Return [x, y] of the center of cell containing provided text 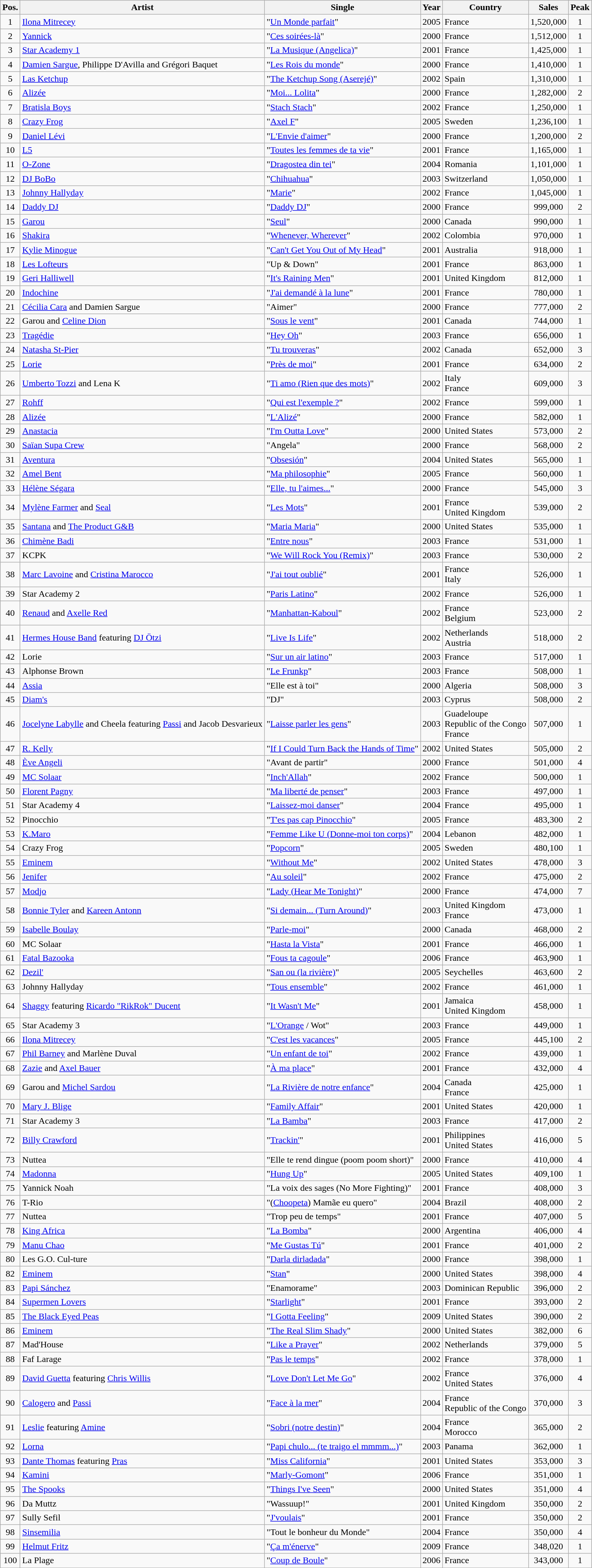
Single [342, 7]
"J'ai tout oublié" [342, 575]
49 [10, 777]
60 [10, 944]
47 [10, 748]
Marc Lavoine and Cristina Marocco [142, 575]
Umberto Tozzi and Lena K [142, 383]
"I'm Outta Love" [342, 431]
"Trop peu de temps" [342, 1217]
Lorna [142, 1446]
FranceUnited Kingdom [486, 507]
Phil Barney and Marlène Duval [142, 1054]
"Marly-Gomont" [342, 1475]
Alphonse Brown [142, 671]
70 [10, 1107]
1,410,000 [549, 64]
76 [10, 1202]
"Sur un air latino" [342, 657]
99 [10, 1546]
87 [10, 1345]
560,000 [549, 474]
568,000 [549, 445]
473,000 [549, 910]
"We Will Rock You (Remix)" [342, 555]
Brazil [486, 1202]
The Black Eyed Peas [142, 1316]
Fatal Bazooka [142, 958]
34 [10, 507]
Jenifer [142, 877]
18 [10, 264]
"C'est les vacances" [342, 1039]
97 [10, 1518]
46 [10, 724]
"Seul" [342, 221]
Madonna [142, 1174]
Mylène Farmer and Seal [142, 507]
990,000 [549, 221]
417,000 [549, 1121]
80 [10, 1259]
51 [10, 805]
Argentina [486, 1231]
"À ma place" [342, 1068]
474,000 [549, 891]
1,101,000 [549, 164]
"Daddy DJ" [342, 207]
353,000 [549, 1460]
Yannick [142, 36]
Rohff [142, 402]
66 [10, 1039]
38 [10, 575]
582,000 [549, 417]
Hermes House Band featuring DJ Ötzi [142, 638]
"Up & Down" [342, 264]
"Entre nous" [342, 541]
Shakira [142, 236]
Star Academy 2 [142, 594]
407,000 [549, 1217]
Netherlands [486, 1345]
26 [10, 383]
77 [10, 1217]
88 [10, 1359]
8 [10, 121]
DJ BoBo [142, 179]
45 [10, 700]
"Sobri (notre destin)" [342, 1427]
Aventura [142, 460]
"Can't Get You Out of My Head" [342, 250]
FranceRepublic of the Congo [486, 1402]
Isabelle Boulay [142, 929]
439,000 [549, 1054]
Country [486, 7]
56 [10, 877]
393,000 [549, 1302]
"DJ" [342, 700]
100 [10, 1561]
23 [10, 335]
"Fous ta cagoule" [342, 958]
Les G.O. Cul-ture [142, 1259]
"Coup de Boule" [342, 1561]
565,000 [549, 460]
"Axel F" [342, 121]
"Au soleil" [342, 877]
31 [10, 460]
Pos. [10, 7]
"Moi... Lolita" [342, 93]
85 [10, 1316]
"Like a Prayer" [342, 1345]
1,236,100 [549, 121]
32 [10, 474]
"Sous le vent" [342, 321]
"Pas le temps" [342, 1359]
863,000 [549, 264]
Colombia [486, 236]
652,000 [549, 349]
73 [10, 1159]
"Manhattan-Kaboul" [342, 613]
"If I Could Turn Back the Hands of Time" [342, 748]
365,000 [549, 1427]
Garou and Celine Dion [142, 321]
19 [10, 278]
Mary J. Blige [142, 1107]
35 [10, 527]
507,000 [549, 724]
"Wassuup!" [342, 1504]
91 [10, 1427]
970,000 [549, 236]
"Près de moi" [342, 364]
Supermen Lovers [142, 1302]
12 [10, 179]
376,000 [549, 1378]
48 [10, 763]
"Les Mots" [342, 507]
15 [10, 221]
468,000 [549, 929]
"Ça m'énerve" [342, 1546]
Spain [486, 79]
"Tu trouveras" [342, 349]
"Un Monde parfait" [342, 22]
64 [10, 1006]
"Angela" [342, 445]
FranceBelgium [486, 613]
390,000 [549, 1316]
74 [10, 1174]
Zazie and Axel Bauer [142, 1068]
Lebanon [486, 834]
Modjo [142, 891]
Panama [486, 1446]
1,050,000 [549, 179]
39 [10, 594]
362,000 [549, 1446]
Leslie featuring Amine [142, 1427]
"La Musique (Angelica)" [342, 50]
54 [10, 848]
10 [10, 150]
378,000 [549, 1359]
Garou [142, 221]
599,000 [549, 402]
"Without Me" [342, 862]
"Starlight" [342, 1302]
Dominican Republic [486, 1288]
545,000 [549, 488]
27 [10, 402]
Cyprus [486, 700]
44 [10, 685]
"Laisse parler les gens" [342, 724]
"Family Affair" [342, 1107]
523,000 [549, 613]
"Popcorn" [342, 848]
370,000 [549, 1402]
43 [10, 671]
573,000 [549, 431]
90 [10, 1402]
Assia [142, 685]
"L'Orange / Wot" [342, 1025]
Damien Sargue, Philippe D'Avilla and Grégori Baquet [142, 64]
531,000 [549, 541]
1,520,000 [549, 22]
Year [432, 7]
Romania [486, 164]
"L'Envie d'aimer" [342, 136]
O-Zone [142, 164]
"Ti amo (Rien que des mots)" [342, 383]
"Live Is Life" [342, 638]
410,000 [549, 1159]
497,000 [549, 791]
Hélène Ségara [142, 488]
Kylie Minogue [142, 250]
Da Muttz [142, 1504]
Garou and Michel Sardou [142, 1087]
"Miss California" [342, 1460]
"Elle est à toi" [342, 685]
"Parle-moi" [342, 929]
Anastacia [142, 431]
Peak [580, 7]
"Inch'Allah" [342, 777]
61 [10, 958]
656,000 [549, 335]
"Les Rois du monde" [342, 64]
28 [10, 417]
21 [10, 307]
"La Rivière de notre enfance" [342, 1087]
530,000 [549, 555]
"Tous ensemble" [342, 987]
"Me Gustas Tú" [342, 1245]
59 [10, 929]
483,300 [549, 820]
"Ces soirées-là" [342, 36]
22 [10, 321]
57 [10, 891]
445,100 [549, 1039]
Kamini [142, 1475]
"The Ketchup Song (Aserejé)" [342, 79]
FranceUnited States [486, 1378]
Santana and The Product G&B [142, 527]
ItalyFrance [486, 383]
495,000 [549, 805]
458,000 [549, 1006]
65 [10, 1025]
K.Maro [142, 834]
609,000 [549, 383]
"Trackin'" [342, 1140]
11 [10, 164]
"Ma philosophie" [342, 474]
NetherlandsAustria [486, 638]
"Avant de partir" [342, 763]
501,000 [549, 763]
409,100 [549, 1174]
FranceItaly [486, 575]
Sully Sefil [142, 1518]
Indochine [142, 293]
382,000 [549, 1331]
"(Choopeta) Mamãe eu quero" [342, 1202]
425,000 [549, 1087]
Papi Sánchez [142, 1288]
Saïan Supa Crew [142, 445]
72 [10, 1140]
"Enamorame" [342, 1288]
KCPK [142, 555]
David Guetta featuring Chris Willis [142, 1378]
"Maria Maria" [342, 527]
"Darla dirladada" [342, 1259]
"Tout le bonheur du Monde" [342, 1532]
"La voix des sages (No More Fighting)" [342, 1188]
478,000 [549, 862]
Manu Chao [142, 1245]
58 [10, 910]
"Toutes les femmes de ta vie" [342, 150]
Seychelles [486, 972]
94 [10, 1475]
"Un enfant de toi" [342, 1054]
Australia [486, 250]
Daddy DJ [142, 207]
999,000 [549, 207]
92 [10, 1446]
463,600 [549, 972]
14 [10, 207]
"Face à la mer" [342, 1402]
82 [10, 1274]
780,000 [549, 293]
Bratisla Boys [142, 107]
"Paris Latino" [342, 594]
466,000 [549, 944]
78 [10, 1231]
Star Academy 4 [142, 805]
"Aimer" [342, 307]
539,000 [549, 507]
24 [10, 349]
"La Bamba" [342, 1121]
918,000 [549, 250]
"It Wasn't Me" [342, 1006]
95 [10, 1489]
United KingdomFrance [486, 910]
50 [10, 791]
30 [10, 445]
"J'voulais" [342, 1518]
812,000 [549, 278]
53 [10, 834]
Dante Thomas featuring Pras [142, 1460]
JamaicaUnited Kingdom [486, 1006]
482,000 [549, 834]
62 [10, 972]
"Lady (Hear Me Tonight)" [342, 891]
13 [10, 193]
1,200,000 [549, 136]
432,000 [549, 1068]
1,512,000 [549, 36]
"J'ai demandé à la lune" [342, 293]
Daniel Lévi [142, 136]
Faf Larage [142, 1359]
401,000 [549, 1245]
The Spooks [142, 1489]
68 [10, 1068]
Helmut Fritz [142, 1546]
449,000 [549, 1025]
La Plage [142, 1561]
"Papi chulo... (te traigo el mmmm...)" [342, 1446]
16 [10, 236]
96 [10, 1504]
777,000 [549, 307]
Diam's [142, 700]
348,020 [549, 1546]
84 [10, 1302]
Artist [142, 7]
"Si demain... (Turn Around)" [342, 910]
1,282,000 [549, 93]
55 [10, 862]
480,100 [549, 848]
"Ma liberté de penser" [342, 791]
25 [10, 364]
83 [10, 1288]
98 [10, 1532]
CanadaFrance [486, 1087]
17 [10, 250]
1,165,000 [549, 150]
King Africa [142, 1231]
"Elle, tu l'aimes..." [342, 488]
634,000 [549, 364]
"Obsesión" [342, 460]
86 [10, 1331]
461,000 [549, 987]
PhilippinesUnited States [486, 1140]
744,000 [549, 321]
420,000 [549, 1107]
52 [10, 820]
"Whenever, Wherever" [342, 236]
Algeria [486, 685]
"Elle te rend dingue (poom poom short)" [342, 1159]
406,000 [549, 1231]
"It's Raining Men" [342, 278]
Tragédie [142, 335]
463,900 [549, 958]
"Qui est l'exemple ?" [342, 402]
"Marie" [342, 193]
"La Bomba" [342, 1231]
"Le Frunkp" [342, 671]
T-Rio [142, 1202]
"Love Don't Let Me Go" [342, 1378]
Pinocchio [142, 820]
Sinsemilia [142, 1532]
41 [10, 638]
416,000 [549, 1140]
36 [10, 541]
"Hasta la Vista" [342, 944]
Les Lofteurs [142, 264]
Natasha St-Pier [142, 349]
1,310,000 [549, 79]
Billy Crawford [142, 1140]
75 [10, 1188]
396,000 [549, 1288]
Jocelyne Labylle and Cheela featuring Passi and Jacob Desvarieux [142, 724]
"Stach Stach" [342, 107]
500,000 [549, 777]
69 [10, 1087]
71 [10, 1121]
Las Ketchup [142, 79]
475,000 [549, 877]
Ève Angeli [142, 763]
535,000 [549, 527]
33 [10, 488]
343,000 [549, 1561]
Geri Halliwell [142, 278]
"Chihuahua" [342, 179]
1,045,000 [549, 193]
89 [10, 1378]
"Hey Oh" [342, 335]
"San ou (la rivière)" [342, 972]
Calogero and Passi [142, 1402]
"L'Alizé" [342, 417]
Yannick Noah [142, 1188]
Switzerland [486, 179]
FranceMorocco [486, 1427]
Renaud and Axelle Red [142, 613]
"T'es pas cap Pinocchio" [342, 820]
20 [10, 293]
Bonnie Tyler and Kareen Antonn [142, 910]
63 [10, 987]
"Dragostea din tei" [342, 164]
"Things I've Seen" [342, 1489]
GuadeloupeRepublic of the CongoFrance [486, 724]
79 [10, 1245]
93 [10, 1460]
379,000 [549, 1345]
Chimène Badi [142, 541]
37 [10, 555]
42 [10, 657]
9 [10, 136]
Cécilia Cara and Damien Sargue [142, 307]
L5 [142, 150]
518,000 [549, 638]
"The Real Slim Shady" [342, 1331]
Dezil' [142, 972]
"Stan" [342, 1274]
Shaggy featuring Ricardo "RikRok" Ducent [142, 1006]
67 [10, 1054]
29 [10, 431]
1,250,000 [549, 107]
505,000 [549, 748]
517,000 [549, 657]
Mad'House [142, 1345]
Amel Bent [142, 474]
40 [10, 613]
Florent Pagny [142, 791]
"I Gotta Feeling" [342, 1316]
"Laissez-moi danser" [342, 805]
Sales [549, 7]
"Hung Up" [342, 1174]
"Femme Like U (Donne-moi ton corps)" [342, 834]
R. Kelly [142, 748]
Star Academy 1 [142, 50]
1,425,000 [549, 50]
